From the cell containing the given text, extract its center point as (X, Y) coordinate. 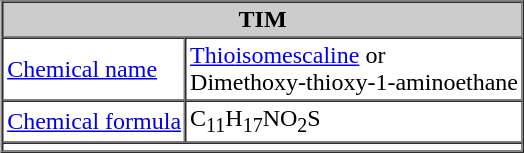
C11H17NO2S (354, 121)
Chemical formula (94, 121)
Chemical name (94, 70)
Thioisomescaline orDimethoxy-thioxy-1-aminoethane (354, 70)
TIM (263, 20)
